Extract the (x, y) coordinate from the center of the cell holding the provided text.  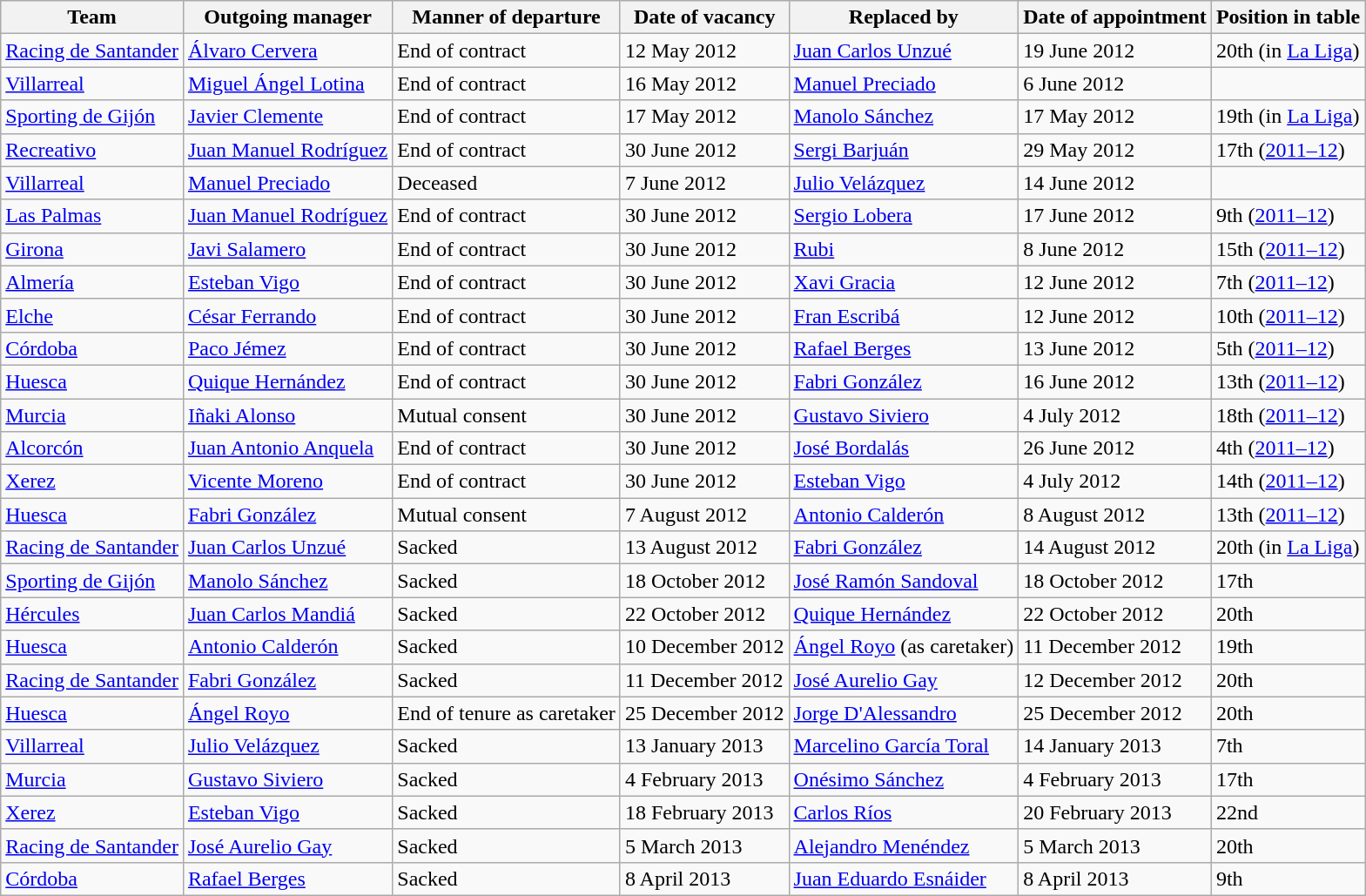
Sergio Lobera (904, 216)
4th (2011–12) (1288, 448)
12 December 2012 (1115, 680)
Hércules (92, 614)
14 January 2013 (1115, 746)
Team (92, 17)
9th (2011–12) (1288, 216)
Iñaki Alonso (287, 415)
Rubi (904, 249)
José Bordalás (904, 448)
17 June 2012 (1115, 216)
13 January 2013 (704, 746)
15th (2011–12) (1288, 249)
Xavi Gracia (904, 282)
Alcorcón (92, 448)
8 August 2012 (1115, 515)
13 August 2012 (704, 548)
Juan Carlos Mandiá (287, 614)
Position in table (1288, 17)
16 May 2012 (704, 84)
Javier Clemente (287, 117)
26 June 2012 (1115, 448)
7 June 2012 (704, 183)
Las Palmas (92, 216)
Alejandro Menéndez (904, 845)
10th (2011–12) (1288, 315)
Date of vacancy (704, 17)
5th (2011–12) (1288, 348)
César Ferrando (287, 315)
Girona (92, 249)
Jorge D'Alessandro (904, 713)
Ángel Royo (as caretaker) (904, 647)
29 May 2012 (1115, 150)
Elche (92, 315)
22nd (1288, 812)
Manner of departure (507, 17)
18th (2011–12) (1288, 415)
6 June 2012 (1115, 84)
Outgoing manager (287, 17)
16 June 2012 (1115, 381)
Date of appointment (1115, 17)
13 June 2012 (1115, 348)
Paco Jémez (287, 348)
19th (in La Liga) (1288, 117)
7th (2011–12) (1288, 282)
Juan Antonio Anquela (287, 448)
Marcelino García Toral (904, 746)
Vicente Moreno (287, 482)
14 June 2012 (1115, 183)
Álvaro Cervera (287, 51)
Almería (92, 282)
10 December 2012 (704, 647)
Javi Salamero (287, 249)
Sergi Barjuán (904, 150)
17th (2011–12) (1288, 150)
20 February 2013 (1115, 812)
Replaced by (904, 17)
8 June 2012 (1115, 249)
José Ramón Sandoval (904, 581)
Onésimo Sánchez (904, 779)
Fran Escribá (904, 315)
Deceased (507, 183)
End of tenure as caretaker (507, 713)
9th (1288, 879)
Ángel Royo (287, 713)
12 May 2012 (704, 51)
7 August 2012 (704, 515)
18 February 2013 (704, 812)
19 June 2012 (1115, 51)
14th (2011–12) (1288, 482)
14 August 2012 (1115, 548)
Juan Eduardo Esnáider (904, 879)
7th (1288, 746)
Miguel Ángel Lotina (287, 84)
19th (1288, 647)
Recreativo (92, 150)
Carlos Ríos (904, 812)
